Pinpoint the cell where the given text exists, returning its [x, y] midpoint coordinate. 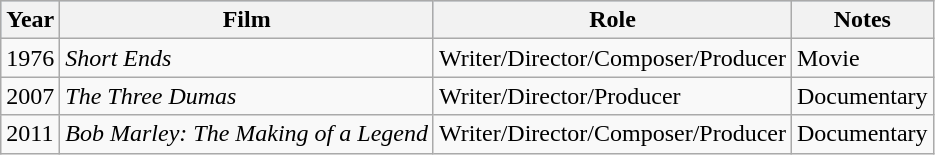
1976 [30, 58]
Notes [862, 20]
Movie [862, 58]
Short Ends [247, 58]
Bob Marley: The Making of a Legend [247, 134]
2011 [30, 134]
The Three Dumas [247, 96]
2007 [30, 96]
Year [30, 20]
Writer/Director/Producer [612, 96]
Role [612, 20]
Film [247, 20]
